Detect which cell encompasses the target text, then output its [x, y] center coordinate. 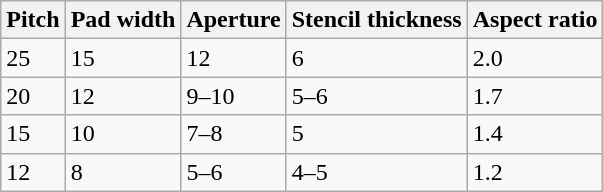
9–10 [234, 96]
Pad width [123, 20]
6 [376, 58]
5 [376, 134]
1.7 [535, 96]
2.0 [535, 58]
10 [123, 134]
Aspect ratio [535, 20]
25 [33, 58]
1.2 [535, 172]
7–8 [234, 134]
Stencil thickness [376, 20]
8 [123, 172]
4–5 [376, 172]
Pitch [33, 20]
1.4 [535, 134]
20 [33, 96]
Aperture [234, 20]
